Capture the cell that displays the provided text and extract its [X, Y] central coordinate. 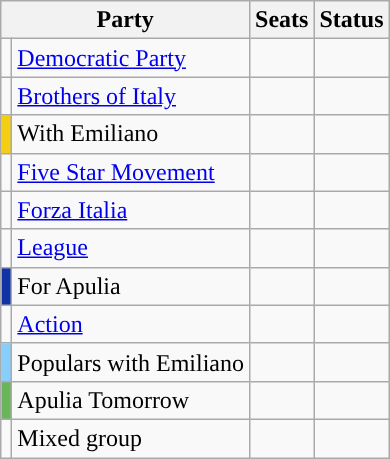
Five Star Movement [131, 172]
Populars with Emiliano [131, 362]
Seats [282, 20]
Party [126, 20]
Status [352, 20]
Brothers of Italy [131, 96]
Mixed group [131, 438]
Action [131, 324]
Democratic Party [131, 58]
League [131, 248]
Apulia Tomorrow [131, 400]
For Apulia [131, 286]
With Emiliano [131, 134]
Forza Italia [131, 210]
